Return [X, Y] of the center of cell containing provided text 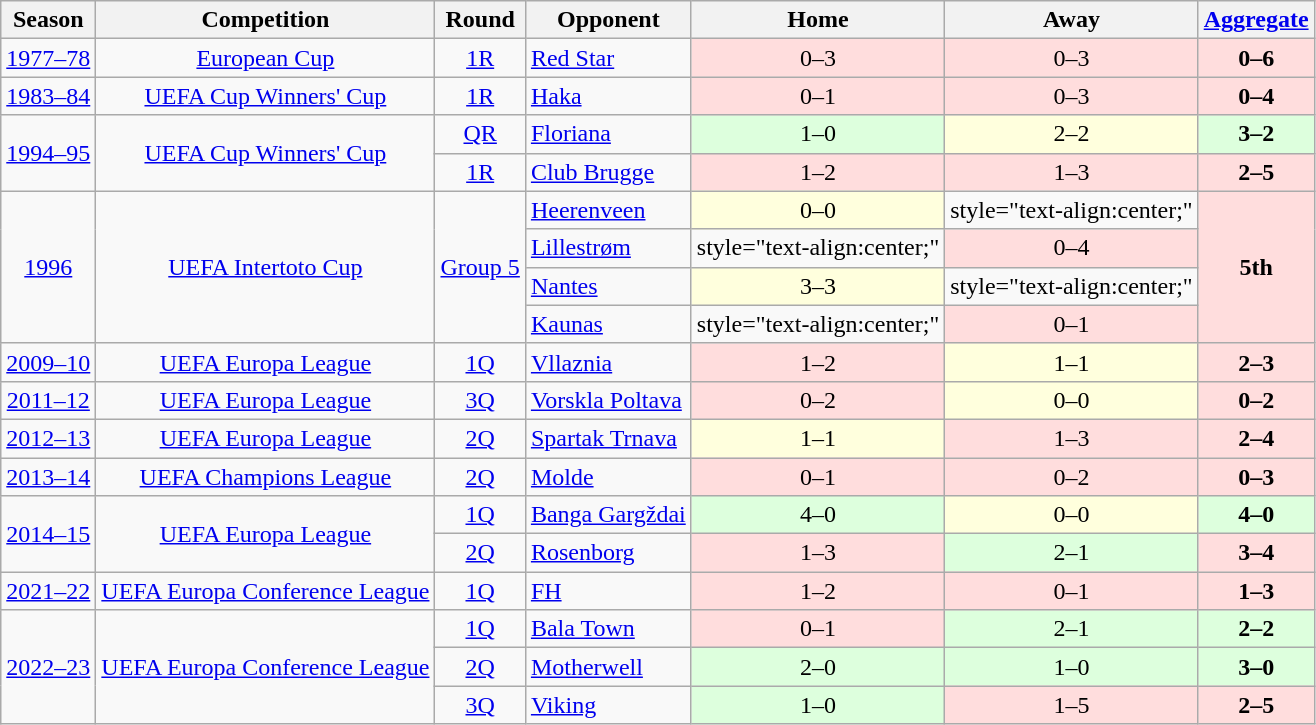
Red Star [608, 58]
1–5 [1072, 705]
Opponent [608, 20]
2013–14 [48, 477]
QR [480, 134]
Home [818, 20]
Bala Town [608, 629]
2014–15 [48, 534]
Haka [608, 96]
1977–78 [48, 58]
2–0 [818, 667]
2009–10 [48, 362]
2012–13 [48, 438]
Competition [266, 20]
3–2 [1256, 134]
0–6 [1256, 58]
Motherwell [608, 667]
Group 5 [480, 267]
Vorskla Poltava [608, 400]
Kaunas [608, 324]
Away [1072, 20]
Vllaznia [608, 362]
3–3 [818, 286]
UEFA Champions League [266, 477]
Rosenborg [608, 553]
Spartak Trnava [608, 438]
1983–84 [48, 96]
Aggregate [1256, 20]
2–4 [1256, 438]
UEFA Intertoto Cup [266, 267]
3–0 [1256, 667]
Banga Gargždai [608, 515]
Club Brugge [608, 172]
Molde [608, 477]
3–4 [1256, 553]
Heerenveen [608, 210]
1996 [48, 267]
Nantes [608, 286]
2022–23 [48, 667]
FH [608, 591]
1994–95 [48, 153]
Round [480, 20]
Viking [608, 705]
Lillestrøm [608, 248]
Floriana [608, 134]
2021–22 [48, 591]
5th [1256, 267]
European Cup [266, 58]
2011–12 [48, 400]
2–3 [1256, 362]
Season [48, 20]
